Search for the cell housing the specified text and yield its [X, Y] center coordinate. 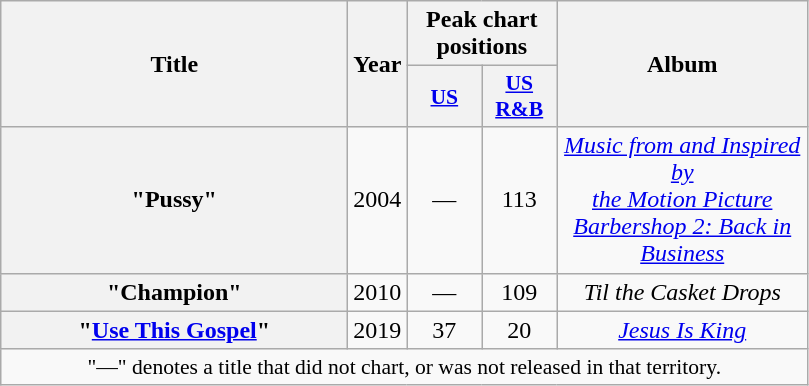
Jesus Is King [682, 330]
109 [520, 292]
Til the Casket Drops [682, 292]
37 [444, 330]
"Use This Gospel" [174, 330]
"Champion" [174, 292]
20 [520, 330]
Music from and Inspired by the Motion Picture Barbershop 2: Back in Business [682, 200]
US [444, 96]
USR&B [520, 96]
2010 [378, 292]
2019 [378, 330]
113 [520, 200]
"—" denotes a title that did not chart, or was not released in that territory. [404, 367]
Year [378, 64]
Title [174, 64]
Peak chart positions [482, 34]
"Pussy" [174, 200]
Album [682, 64]
2004 [378, 200]
